Scan for the cell matching the given text and deliver its [x, y] coordinate at center. 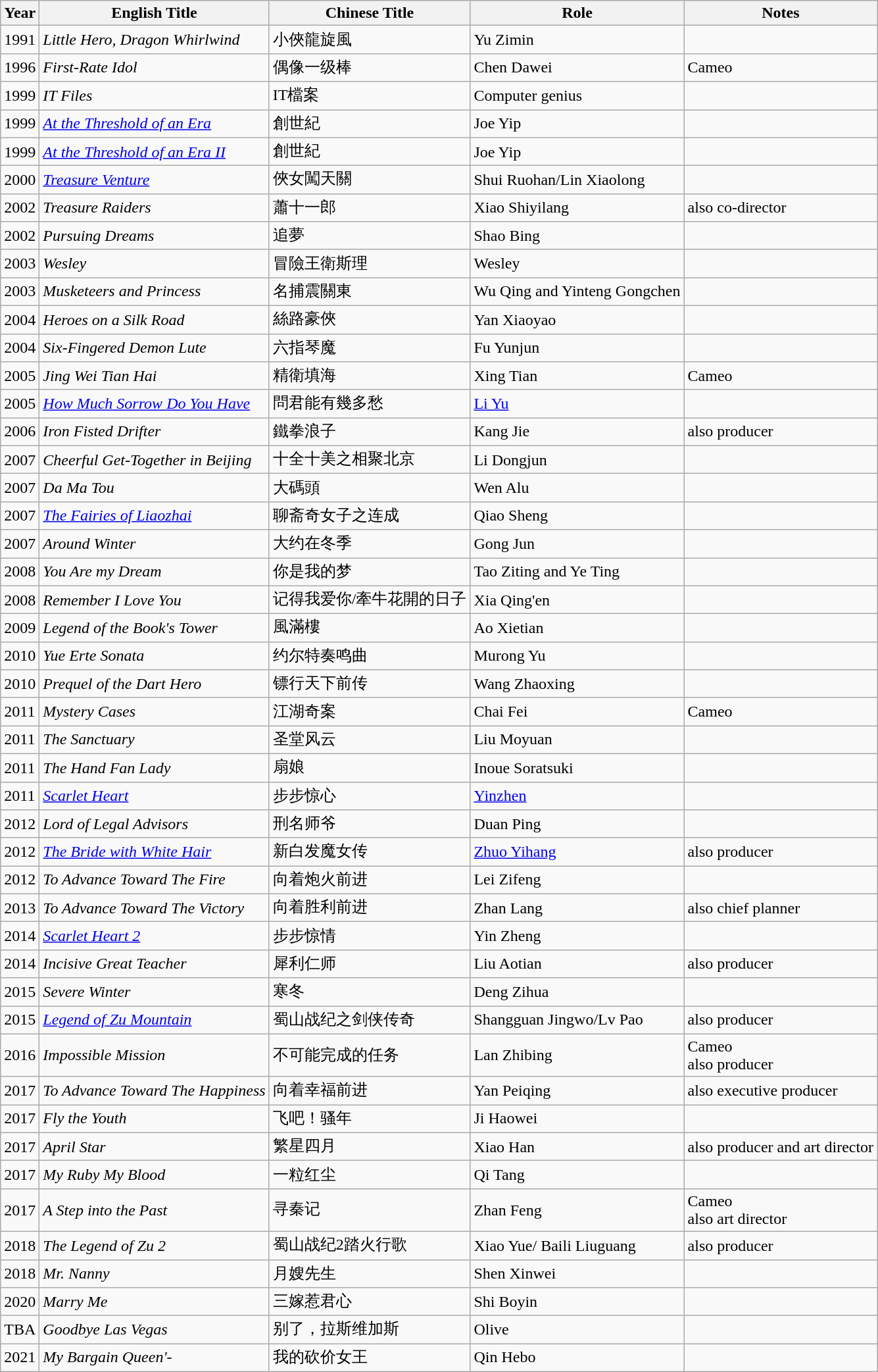
Zhan Lang [577, 908]
At the Threshold of an Era II [154, 151]
约尔特奏鸣曲 [370, 655]
Impossible Mission [154, 1055]
别了，拉斯维加斯 [370, 1329]
Shen Xinwei [577, 1274]
Iron Fisted Drifter [154, 432]
Yan Peiqing [577, 1091]
Prequel of the Dart Hero [154, 684]
大约在冬季 [370, 544]
To Advance Toward The Fire [154, 880]
寻秦记 [370, 1209]
2013 [20, 908]
Jing Wei Tian Hai [154, 376]
Around Winter [154, 544]
The Fairies of Liaozhai [154, 516]
Treasure Venture [154, 180]
2000 [20, 180]
2021 [20, 1358]
Scarlet Heart [154, 796]
Pursuing Dreams [154, 236]
TBA [20, 1329]
Gong Jun [577, 544]
蕭十一郎 [370, 208]
三嫁惹君心 [370, 1302]
Yue Erte Sonata [154, 655]
2006 [20, 432]
Duan Ping [577, 824]
新白发魔女传 [370, 851]
步步惊情 [370, 936]
Goodbye Las Vegas [154, 1329]
六指琴魔 [370, 347]
Qin Hebo [577, 1358]
繁星四月 [370, 1146]
Marry Me [154, 1302]
To Advance Toward The Happiness [154, 1091]
蜀山战纪2踏火行歌 [370, 1245]
一粒红尘 [370, 1175]
Da Ma Tou [154, 488]
Xing Tian [577, 376]
向着胜利前进 [370, 908]
Deng Zihua [577, 992]
Inoue Soratsuki [577, 767]
你是我的梦 [370, 572]
Olive [577, 1329]
Little Hero, Dragon Whirlwind [154, 39]
刑名师爷 [370, 824]
Ao Xietian [577, 628]
Legend of Zu Mountain [154, 1020]
Xiao Yue/ Baili Liuguang [577, 1245]
also executive producer [781, 1091]
also co-director [781, 208]
名捕震關東 [370, 292]
Mystery Cases [154, 712]
絲路豪俠 [370, 320]
小俠龍旋風 [370, 39]
Qiao Sheng [577, 516]
Fu Yunjun [577, 347]
不可能完成的任务 [370, 1055]
English Title [154, 13]
Treasure Raiders [154, 208]
俠女闖天關 [370, 180]
向着幸福前进 [370, 1091]
You Are my Dream [154, 572]
Chinese Title [370, 13]
Tao Ziting and Ye Ting [577, 572]
Mr. Nanny [154, 1274]
問君能有幾多愁 [370, 404]
Yin Zheng [577, 936]
Yan Xiaoyao [577, 320]
Chen Dawei [577, 67]
鐵拳浪子 [370, 432]
Musketeers and Princess [154, 292]
Xiao Shiyilang [577, 208]
The Hand Fan Lady [154, 767]
Shi Boyin [577, 1302]
The Bride with White Hair [154, 851]
Notes [781, 13]
Lan Zhibing [577, 1055]
Wang Zhaoxing [577, 684]
Severe Winter [154, 992]
犀利仁师 [370, 963]
Wen Alu [577, 488]
Liu Aotian [577, 963]
Fly the Youth [154, 1119]
Scarlet Heart 2 [154, 936]
A Step into the Past [154, 1209]
Qi Tang [577, 1175]
Murong Yu [577, 655]
我的砍价女王 [370, 1358]
蜀山战纪之剑侠传奇 [370, 1020]
Chai Fei [577, 712]
Shui Ruohan/Lin Xiaolong [577, 180]
飞吧！骚年 [370, 1119]
Lord of Legal Advisors [154, 824]
Yu Zimin [577, 39]
Zhan Feng [577, 1209]
Role [577, 13]
2016 [20, 1055]
Yinzhen [577, 796]
寒冬 [370, 992]
步步惊心 [370, 796]
2009 [20, 628]
记得我爱你/牽牛花開的日子 [370, 600]
1991 [20, 39]
追夢 [370, 236]
First-Rate Idol [154, 67]
The Legend of Zu 2 [154, 1245]
扇娘 [370, 767]
My Ruby My Blood [154, 1175]
精衛填海 [370, 376]
Year [20, 13]
Lei Zifeng [577, 880]
April Star [154, 1146]
1996 [20, 67]
Li Dongjun [577, 459]
風滿樓 [370, 628]
At the Threshold of an Era [154, 124]
The Sanctuary [154, 740]
IT Files [154, 96]
Cameoalso producer [781, 1055]
Remember I Love You [154, 600]
How Much Sorrow Do You Have [154, 404]
also chief planner [781, 908]
Liu Moyuan [577, 740]
Cameo also art director [781, 1209]
also producer and art director [781, 1146]
2020 [20, 1302]
偶像一级棒 [370, 67]
Incisive Great Teacher [154, 963]
Shao Bing [577, 236]
Xiao Han [577, 1146]
Six-Fingered Demon Lute [154, 347]
Shangguan Jingwo/Lv Pao [577, 1020]
IT檔案 [370, 96]
月嫂先生 [370, 1274]
Ji Haowei [577, 1119]
Legend of the Book's Tower [154, 628]
Cheerful Get-Together in Beijing [154, 459]
Computer genius [577, 96]
Heroes on a Silk Road [154, 320]
My Bargain Queen'- [154, 1358]
聊斋奇女子之连成 [370, 516]
十全十美之相聚北京 [370, 459]
Wu Qing and Yinteng Gongchen [577, 292]
镖行天下前传 [370, 684]
大碼頭 [370, 488]
冒險王衛斯理 [370, 263]
向着炮火前进 [370, 880]
To Advance Toward The Victory [154, 908]
Li Yu [577, 404]
江湖奇案 [370, 712]
圣堂风云 [370, 740]
Zhuo Yihang [577, 851]
Kang Jie [577, 432]
Xia Qing'en [577, 600]
